Search for the cell housing the specified text and yield its [x, y] center coordinate. 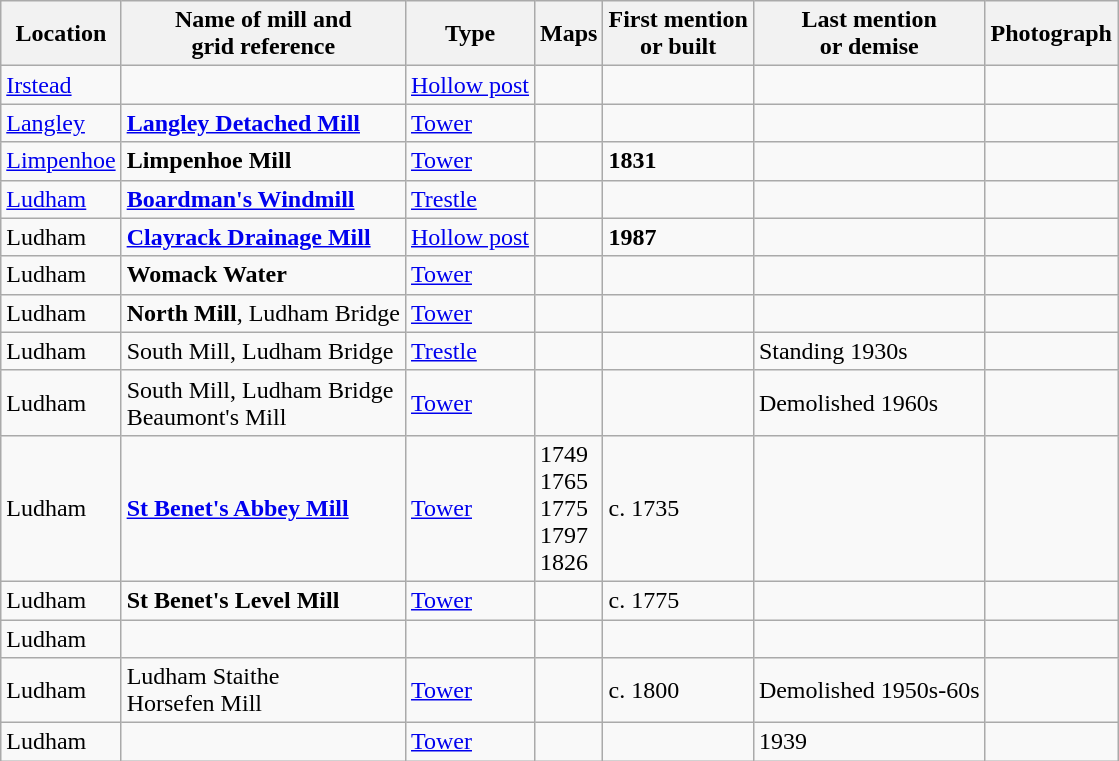
Limpenhoe Mill [263, 161]
Demolished 1960s [869, 402]
Irstead [61, 85]
c. 1735 [678, 508]
Clayrack Drainage Mill [263, 237]
St Benet's Abbey Mill [263, 508]
St Benet's Level Mill [263, 600]
North Mill, Ludham Bridge [263, 313]
c. 1775 [678, 600]
First mentionor built [678, 34]
17491765177517971826 [569, 508]
Womack Water [263, 275]
Limpenhoe [61, 161]
Location [61, 34]
1939 [869, 742]
1831 [678, 161]
c. 1800 [678, 690]
Langley [61, 123]
South Mill, Ludham BridgeBeaumont's Mill [263, 402]
Ludham StaitheHorsefen Mill [263, 690]
Standing 1930s [869, 351]
Photograph [1051, 34]
Demolished 1950s-60s [869, 690]
1987 [678, 237]
Boardman's Windmill [263, 199]
South Mill, Ludham Bridge [263, 351]
Langley Detached Mill [263, 123]
Maps [569, 34]
Name of mill andgrid reference [263, 34]
Last mention or demise [869, 34]
Type [470, 34]
